Extract the [x, y] coordinate from the center of the cell holding the provided text.  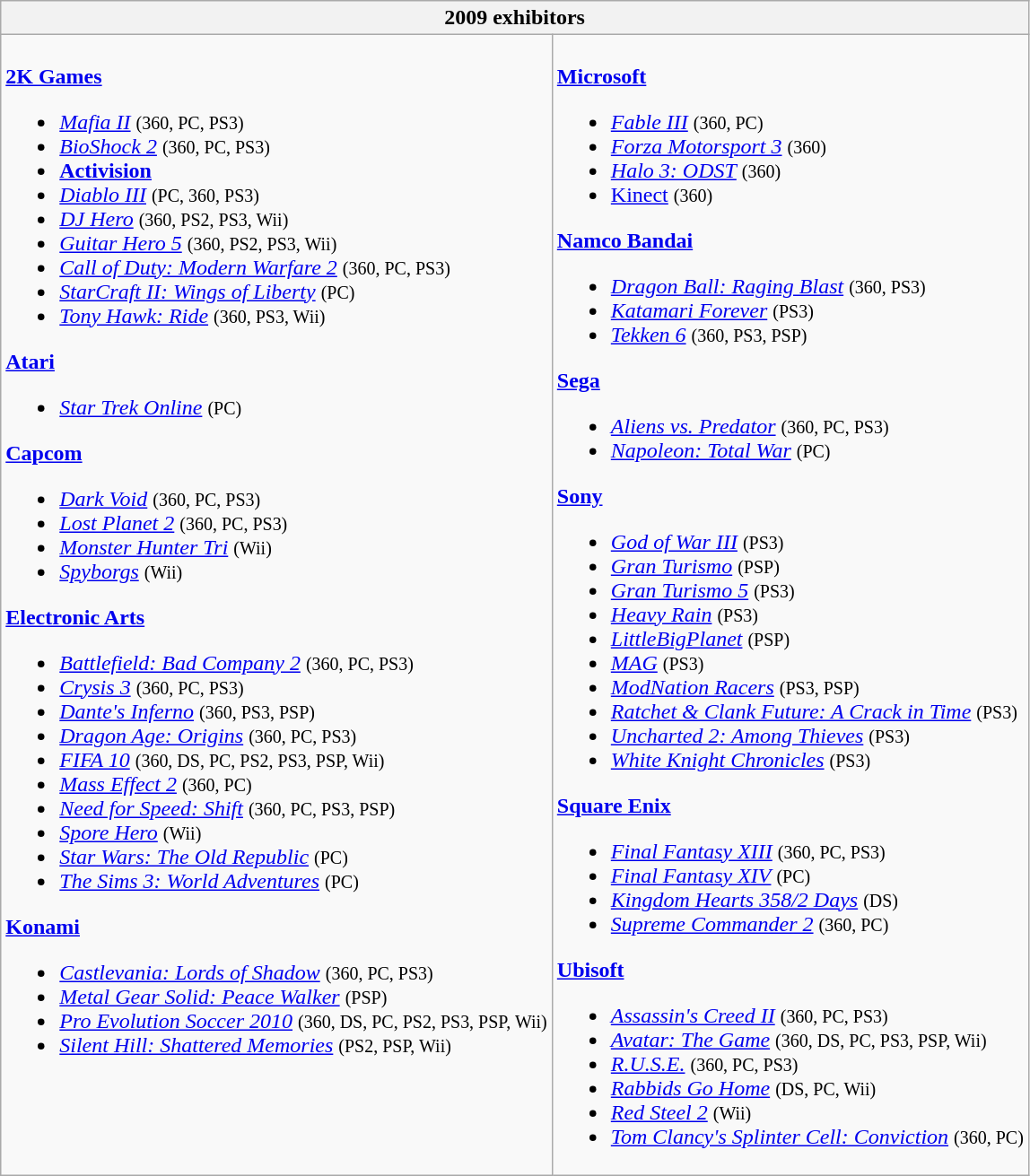
2009 exhibitors [515, 18]
